Capture the cell that displays the provided text and extract its (x, y) central coordinate. 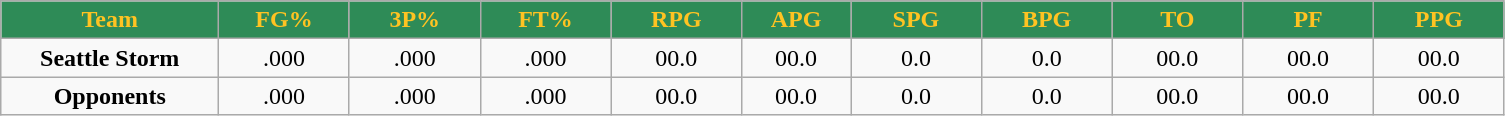
Team (110, 20)
BPG (1046, 20)
PF (1308, 20)
SPG (916, 20)
RPG (676, 20)
Seattle Storm (110, 58)
FT% (546, 20)
APG (796, 20)
Opponents (110, 96)
FG% (284, 20)
TO (1178, 20)
3P% (414, 20)
PPG (1438, 20)
